Capture the cell that displays the provided text and extract its (x, y) central coordinate. 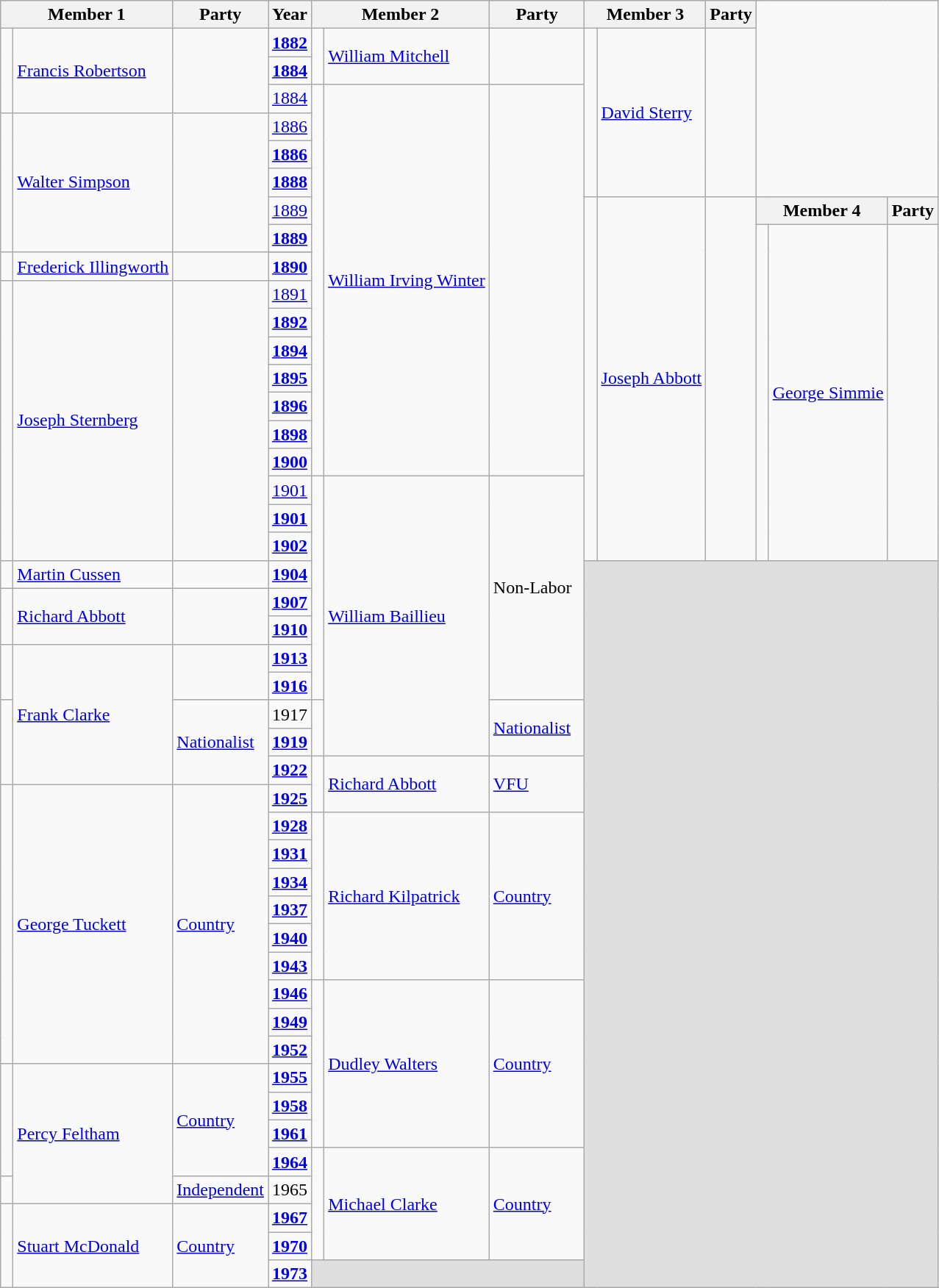
William Baillieu (407, 616)
1949 (290, 1022)
1961 (290, 1134)
David Sterry (651, 112)
Percy Feltham (93, 1134)
1891 (290, 294)
1888 (290, 182)
1946 (290, 994)
Member 3 (646, 15)
Michael Clarke (407, 1203)
1922 (290, 770)
William Mitchell (407, 57)
Martin Cussen (93, 574)
William Irving Winter (407, 281)
1931 (290, 854)
1955 (290, 1078)
1919 (290, 742)
Member 1 (87, 15)
1894 (290, 351)
1916 (290, 686)
1890 (290, 266)
George Tuckett (93, 923)
1925 (290, 798)
Frank Clarke (93, 714)
1900 (290, 462)
1937 (290, 910)
1940 (290, 938)
Member 4 (822, 210)
1898 (290, 434)
1907 (290, 602)
1928 (290, 826)
1973 (290, 1274)
1882 (290, 43)
Dudley Walters (407, 1064)
1943 (290, 966)
Member 2 (401, 15)
1895 (290, 379)
1965 (290, 1189)
1952 (290, 1050)
1902 (290, 546)
1970 (290, 1246)
Year (290, 15)
Francis Robertson (93, 71)
1958 (290, 1106)
1967 (290, 1217)
1917 (290, 714)
1904 (290, 574)
Joseph Abbott (651, 378)
Joseph Sternberg (93, 421)
Walter Simpson (93, 182)
Non-Labor (537, 588)
1964 (290, 1162)
Richard Kilpatrick (407, 896)
Independent (221, 1189)
VFU (537, 784)
1892 (290, 322)
Stuart McDonald (93, 1245)
1910 (290, 630)
1896 (290, 407)
George Simmie (828, 393)
1934 (290, 882)
Frederick Illingworth (93, 266)
1913 (290, 658)
